Search for the cell housing the specified text and yield its [X, Y] center coordinate. 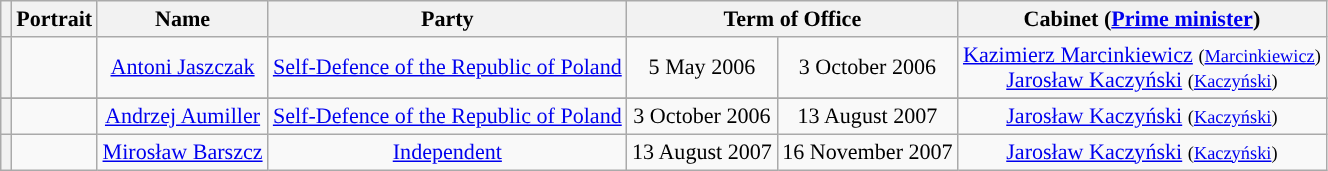
Kazimierz Marcinkiewicz (Marcinkiewicz)Jarosław Kaczyński (Kaczyński) [1142, 66]
Cabinet (Prime minister) [1142, 18]
Antoni Jaszczak [182, 66]
16 November 2007 [868, 151]
Mirosław Barszcz [182, 151]
Term of Office [792, 18]
Independent [448, 151]
Party [448, 18]
Portrait [54, 18]
Andrzej Aumiller [182, 116]
Name [182, 18]
5 May 2006 [702, 66]
